Output the [x, y] coordinate of the center of the cell containing the given text.  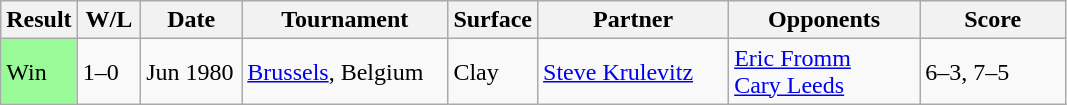
Partner [634, 20]
Win [39, 72]
6–3, 7–5 [993, 72]
W/L [109, 20]
Clay [493, 72]
Opponents [824, 20]
Date [192, 20]
1–0 [109, 72]
Eric Fromm Cary Leeds [824, 72]
Steve Krulevitz [634, 72]
Result [39, 20]
Jun 1980 [192, 72]
Tournament [345, 20]
Score [993, 20]
Brussels, Belgium [345, 72]
Surface [493, 20]
